Find where the given text appears and provide that cell's center as (x, y) coordinate. 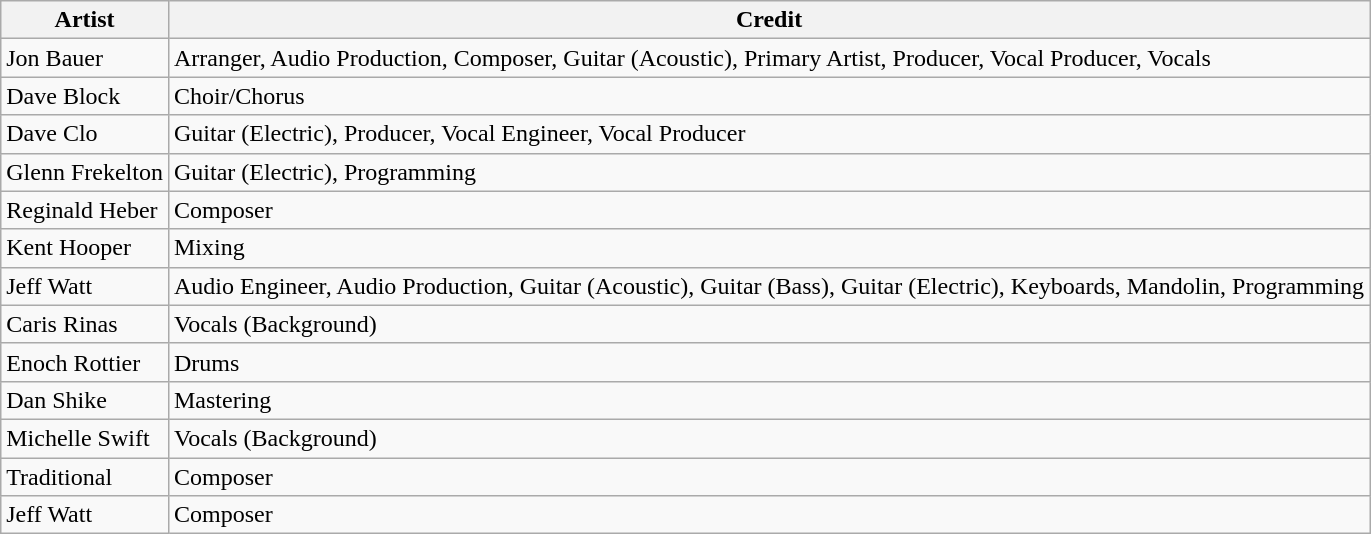
Guitar (Electric), Producer, Vocal Engineer, Vocal Producer (768, 134)
Kent Hooper (85, 248)
Mastering (768, 400)
Dave Block (85, 96)
Drums (768, 362)
Guitar (Electric), Programming (768, 172)
Arranger, Audio Production, Composer, Guitar (Acoustic), Primary Artist, Producer, Vocal Producer, Vocals (768, 58)
Dave Clo (85, 134)
Glenn Frekelton (85, 172)
Caris Rinas (85, 324)
Choir/Chorus (768, 96)
Reginald Heber (85, 210)
Audio Engineer, Audio Production, Guitar (Acoustic), Guitar (Bass), Guitar (Electric), Keyboards, Mandolin, Programming (768, 286)
Traditional (85, 477)
Jon Bauer (85, 58)
Mixing (768, 248)
Michelle Swift (85, 438)
Artist (85, 20)
Enoch Rottier (85, 362)
Credit (768, 20)
Dan Shike (85, 400)
